Search for the cell housing the specified text and yield its [x, y] center coordinate. 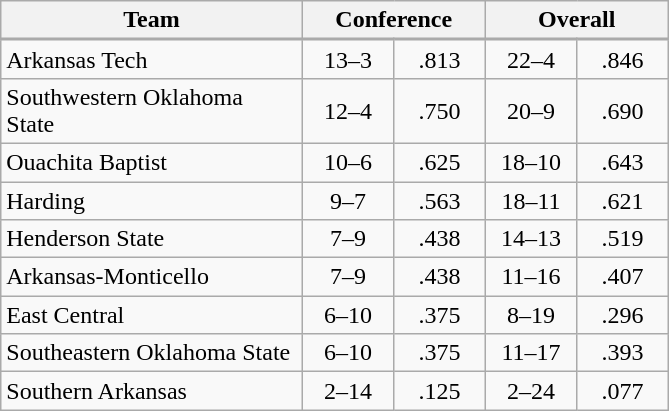
.393 [623, 353]
.813 [440, 59]
10–6 [348, 162]
2–14 [348, 391]
Southeastern Oklahoma State [152, 353]
11–17 [531, 353]
2–24 [531, 391]
9–7 [348, 201]
Southwestern Oklahoma State [152, 110]
Southern Arkansas [152, 391]
18–11 [531, 201]
.519 [623, 239]
.625 [440, 162]
8–19 [531, 315]
Arkansas Tech [152, 59]
.750 [440, 110]
.296 [623, 315]
Henderson State [152, 239]
Harding [152, 201]
Conference [394, 20]
Team [152, 20]
.690 [623, 110]
.563 [440, 201]
13–3 [348, 59]
Overall [576, 20]
14–13 [531, 239]
18–10 [531, 162]
.077 [623, 391]
.621 [623, 201]
.846 [623, 59]
12–4 [348, 110]
20–9 [531, 110]
22–4 [531, 59]
.407 [623, 277]
Arkansas-Monticello [152, 277]
East Central [152, 315]
.643 [623, 162]
11–16 [531, 277]
Ouachita Baptist [152, 162]
.125 [440, 391]
